Detect which cell encompasses the target text, then output its (X, Y) center coordinate. 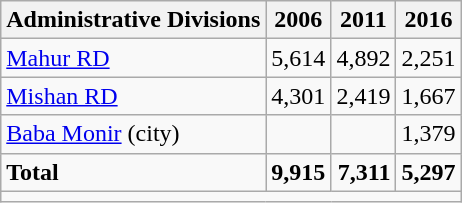
Baba Monir (city) (134, 134)
7,311 (364, 172)
2006 (298, 20)
Mishan RD (134, 96)
Mahur RD (134, 58)
5,297 (428, 172)
Administrative Divisions (134, 20)
9,915 (298, 172)
1,379 (428, 134)
5,614 (298, 58)
4,301 (298, 96)
2011 (364, 20)
2,419 (364, 96)
Total (134, 172)
2016 (428, 20)
4,892 (364, 58)
1,667 (428, 96)
2,251 (428, 58)
